Extract the [X, Y] coordinate from the center of the cell holding the provided text.  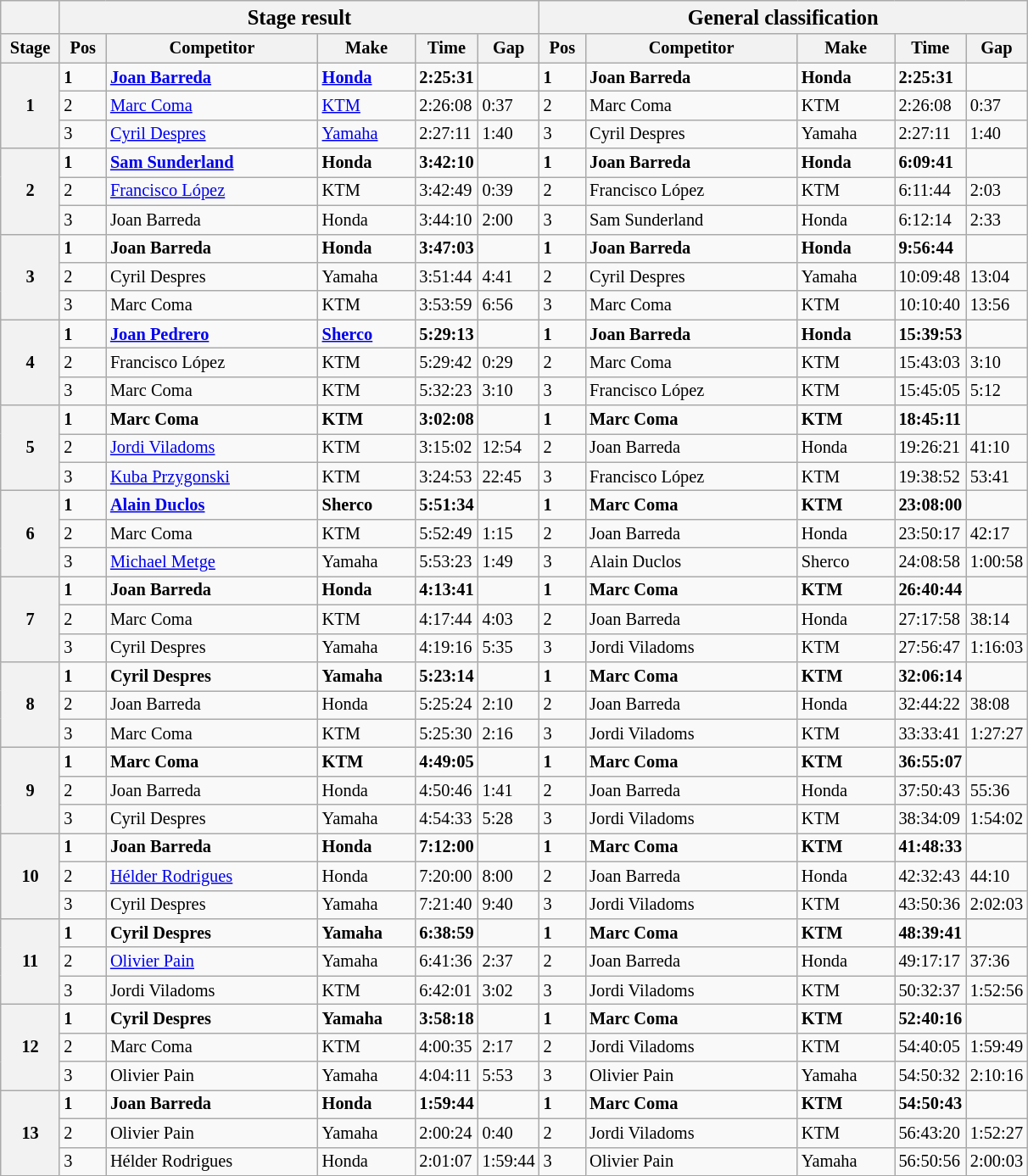
27:17:58 [930, 619]
2:16 [509, 733]
3:15:02 [446, 448]
5:29:13 [446, 334]
54:50:43 [930, 1104]
3:47:03 [446, 248]
3:58:18 [446, 1018]
15:45:05 [930, 391]
3:02:08 [446, 420]
6:42:01 [446, 990]
12 [31, 1046]
52:40:16 [930, 1018]
38:14 [997, 619]
54:40:05 [930, 1047]
10:09:48 [930, 276]
4:13:41 [446, 590]
10 [31, 875]
37:50:43 [930, 790]
23:08:00 [930, 504]
13 [31, 1133]
1:52:27 [997, 1133]
Kuba Przygonski [212, 477]
49:17:17 [930, 961]
4:50:46 [446, 790]
6 [31, 532]
13:56 [997, 305]
33:33:41 [930, 733]
4:17:44 [446, 619]
5:25:24 [446, 705]
13:04 [997, 276]
1:00:58 [997, 562]
3:53:59 [446, 305]
General classification [784, 17]
7:21:40 [446, 905]
4:54:33 [446, 819]
37:36 [997, 961]
1:41 [509, 790]
9:56:44 [930, 248]
5:29:42 [446, 362]
1:49 [509, 562]
3:24:53 [446, 477]
7:20:00 [446, 876]
0:40 [509, 1133]
32:06:14 [930, 676]
19:26:21 [930, 448]
15:43:03 [930, 362]
3:42:49 [446, 191]
42:32:43 [930, 876]
4 [31, 363]
6:11:44 [930, 191]
1:15 [509, 533]
5:35 [509, 648]
Stage [31, 48]
19:38:52 [930, 477]
2:01:07 [446, 1162]
0:29 [509, 362]
2:00:24 [446, 1133]
8:00 [509, 876]
48:39:41 [930, 933]
Michael Metge [212, 562]
5:25:30 [446, 733]
9 [31, 790]
Stage result [299, 17]
24:08:58 [930, 562]
5:23:14 [446, 676]
8 [31, 704]
5:52:49 [446, 533]
9:40 [509, 905]
3:51:44 [446, 276]
5:53 [509, 1076]
1:52:56 [997, 990]
53:41 [997, 477]
1:59:49 [997, 1047]
36:55:07 [930, 761]
Joan Pedrero [212, 334]
5:12 [997, 391]
22:45 [509, 477]
12:54 [509, 448]
11 [31, 961]
6:09:41 [930, 163]
32:44:22 [930, 705]
4:49:05 [446, 761]
3:02 [509, 990]
15:39:53 [930, 334]
5:53:23 [446, 562]
2:37 [509, 961]
56:50:56 [930, 1162]
2:00:03 [997, 1162]
55:36 [997, 790]
5:28 [509, 819]
18:45:11 [930, 420]
4:19:16 [446, 648]
3:42:10 [446, 163]
1:16:03 [997, 648]
4:41 [509, 276]
2:33 [997, 220]
2:03 [997, 191]
38:08 [997, 705]
6:38:59 [446, 933]
5:51:34 [446, 504]
6:41:36 [446, 961]
6:12:14 [930, 220]
2:17 [509, 1047]
26:40:44 [930, 590]
7:12:00 [446, 847]
5 [31, 448]
42:17 [997, 533]
2:00 [509, 220]
2:10:16 [997, 1076]
3:44:10 [446, 220]
0:39 [509, 191]
38:34:09 [930, 819]
41:48:33 [930, 847]
6:56 [509, 305]
2:10 [509, 705]
56:43:20 [930, 1133]
4:00:35 [446, 1047]
43:50:36 [930, 905]
27:56:47 [930, 648]
1:27:27 [997, 733]
44:10 [997, 876]
54:50:32 [930, 1076]
7 [31, 619]
10:10:40 [930, 305]
23:50:17 [930, 533]
4:04:11 [446, 1076]
1:54:02 [997, 819]
41:10 [997, 448]
4:03 [509, 619]
5:32:23 [446, 391]
50:32:37 [930, 990]
2:02:03 [997, 905]
